Find where the given text appears and provide that cell's center as (X, Y) coordinate. 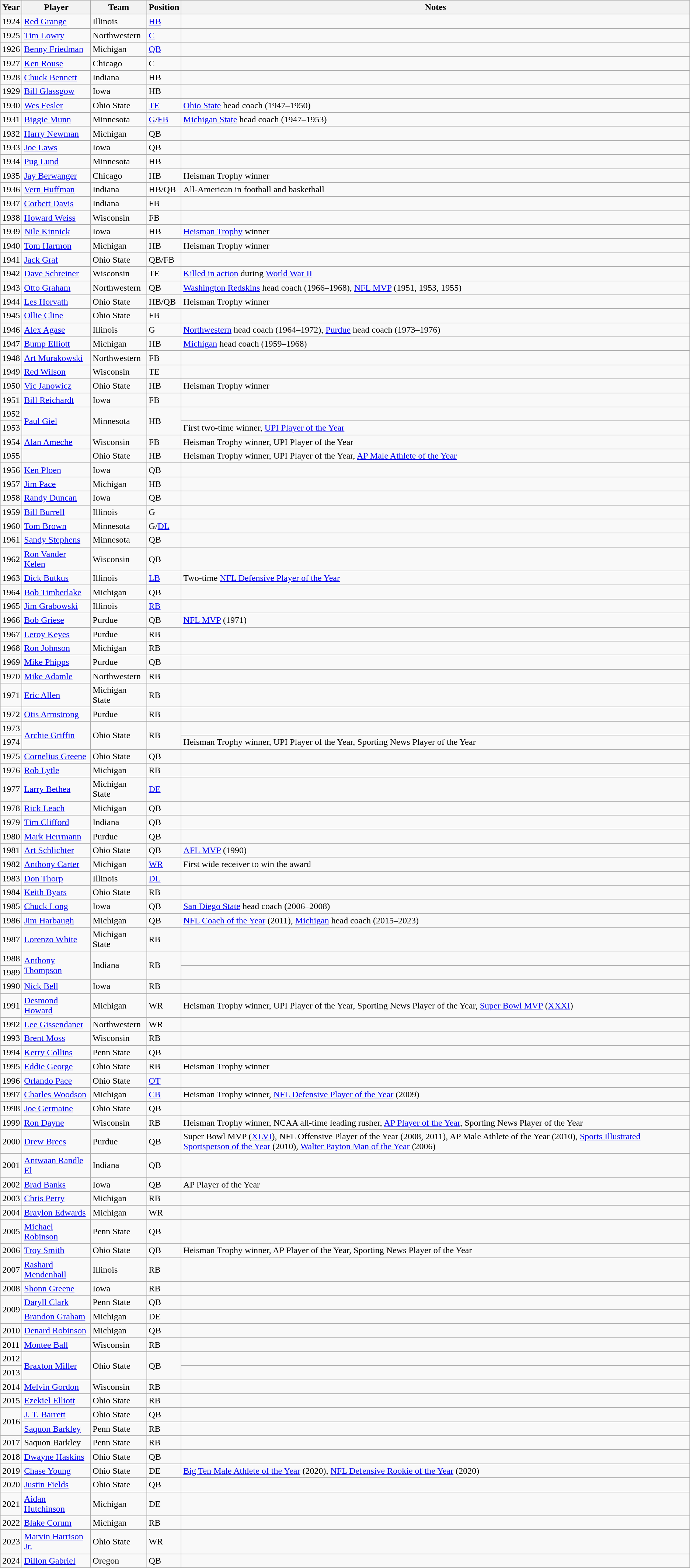
1958 (11, 498)
2002 (11, 1185)
Daryll Clark (56, 1302)
1974 (11, 742)
1976 (11, 770)
2001 (11, 1165)
1959 (11, 512)
1937 (11, 204)
1938 (11, 218)
AP Player of the Year (436, 1185)
1973 (11, 728)
1970 (11, 676)
1947 (11, 344)
Troy Smith (56, 1250)
1998 (11, 1108)
Ollie Cline (56, 316)
Jim Grabowski (56, 606)
QB/FB (164, 260)
Chuck Bennett (56, 77)
Bob Griese (56, 620)
Bob Timberlake (56, 592)
G/DL (164, 526)
Kerry Collins (56, 1052)
1984 (11, 892)
1926 (11, 49)
Braxton Miller (56, 1365)
Brent Moss (56, 1038)
Aidan Hutchinson (56, 1504)
2023 (11, 1542)
1957 (11, 484)
Denard Robinson (56, 1330)
Tom Brown (56, 526)
1977 (11, 789)
San Diego State head coach (2006–2008) (436, 906)
Eric Allen (56, 695)
1995 (11, 1066)
Jack Graf (56, 260)
Big Ten Male Athlete of the Year (2020), NFL Defensive Rookie of the Year (2020) (436, 1471)
1953 (11, 428)
Ron Johnson (56, 648)
1980 (11, 836)
Dillon Gabriel (56, 1561)
2017 (11, 1443)
1962 (11, 559)
Vern Huffman (56, 190)
Don Thorp (56, 878)
Dick Butkus (56, 578)
1956 (11, 470)
1932 (11, 133)
Heisman Trophy winner, UPI Player of the Year (436, 442)
Braylon Edwards (56, 1213)
1969 (11, 662)
Anthony Carter (56, 864)
Northwestern head coach (1964–1972), Purdue head coach (1973–1976) (436, 330)
2021 (11, 1504)
2003 (11, 1199)
Jim Pace (56, 484)
Tim Lowry (56, 35)
1979 (11, 822)
Position (164, 7)
1985 (11, 906)
Ken Ploen (56, 470)
Notes (436, 7)
Alex Agase (56, 330)
Charles Woodson (56, 1094)
1948 (11, 358)
Joe Germaine (56, 1108)
Red Wilson (56, 372)
1944 (11, 302)
1986 (11, 920)
Player (56, 7)
1978 (11, 808)
Nile Kinnick (56, 232)
Michael Robinson (56, 1232)
Heisman Trophy winner, NCAA all-time leading rusher, AP Player of the Year, Sporting News Player of the Year (436, 1122)
All-American in football and basketball (436, 190)
Oregon (119, 1561)
1989 (11, 972)
Lorenzo White (56, 939)
Jim Harbaugh (56, 920)
LB (164, 578)
Rashard Mendenhall (56, 1269)
1961 (11, 540)
2006 (11, 1250)
Michigan head coach (1959–1968) (436, 344)
2014 (11, 1387)
2012 (11, 1358)
Vic Janowicz (56, 386)
2005 (11, 1232)
Montee Ball (56, 1344)
Corbett Davis (56, 204)
Team (119, 7)
Art Schlichter (56, 850)
Jay Berwanger (56, 176)
Ron Dayne (56, 1122)
2020 (11, 1485)
2000 (11, 1142)
Harry Newman (56, 133)
1992 (11, 1024)
1925 (11, 35)
Cornelius Greene (56, 756)
1994 (11, 1052)
Orlando Pace (56, 1080)
1983 (11, 878)
Drew Brees (56, 1142)
Rick Leach (56, 808)
J. T. Barrett (56, 1415)
2010 (11, 1330)
Melvin Gordon (56, 1387)
Killed in action during World War II (436, 274)
Chuck Long (56, 906)
Heisman Trophy winner, UPI Player of the Year, AP Male Athlete of the Year (436, 456)
Archie Griffin (56, 735)
1949 (11, 372)
1934 (11, 161)
Ken Rouse (56, 63)
Ron Vander Kelen (56, 559)
Rob Lytle (56, 770)
Mike Adamle (56, 676)
Wes Fesler (56, 105)
1972 (11, 714)
Joe Laws (56, 147)
Art Murakowski (56, 358)
Pug Lund (56, 161)
Les Horvath (56, 302)
Marvin Harrison Jr. (56, 1542)
Randy Duncan (56, 498)
1943 (11, 288)
1988 (11, 958)
1960 (11, 526)
Lee Gissendaner (56, 1024)
Antwaan Randle El (56, 1165)
Washington Redskins head coach (1966–1968), NFL MVP (1951, 1953, 1955) (436, 288)
2016 (11, 1422)
Brandon Graham (56, 1316)
First wide receiver to win the award (436, 864)
NFL MVP (1971) (436, 620)
CB (164, 1094)
Heisman Trophy winner, AP Player of the Year, Sporting News Player of the Year (436, 1250)
Michigan State head coach (1947–1953) (436, 119)
Heisman Trophy winner, UPI Player of the Year, Sporting News Player of the Year, Super Bowl MVP (XXXI) (436, 1006)
1936 (11, 190)
Ezekiel Elliott (56, 1401)
1929 (11, 91)
2015 (11, 1401)
1991 (11, 1006)
Ohio State head coach (1947–1950) (436, 105)
1982 (11, 864)
DL (164, 878)
NFL Coach of the Year (2011), Michigan head coach (2015–2023) (436, 920)
Dwayne Haskins (56, 1457)
1996 (11, 1080)
2022 (11, 1523)
1975 (11, 756)
2019 (11, 1471)
Sandy Stephens (56, 540)
1931 (11, 119)
Biggie Munn (56, 119)
Heisman Trophy winner, UPI Player of the Year, Sporting News Player of the Year (436, 742)
1939 (11, 232)
G/FB (164, 119)
Keith Byars (56, 892)
Justin Fields (56, 1485)
1967 (11, 634)
Benny Friedman (56, 49)
Bill Glassgow (56, 91)
Otis Armstrong (56, 714)
1951 (11, 400)
Shonn Greene (56, 1288)
1941 (11, 260)
Tom Harmon (56, 246)
Larry Bethea (56, 789)
1990 (11, 986)
Bump Elliott (56, 344)
Dave Schreiner (56, 274)
1964 (11, 592)
Two-time NFL Defensive Player of the Year (436, 578)
1954 (11, 442)
AFL MVP (1990) (436, 850)
1928 (11, 77)
Leroy Keyes (56, 634)
1999 (11, 1122)
Brad Banks (56, 1185)
1927 (11, 63)
1987 (11, 939)
Nick Bell (56, 986)
2009 (11, 1309)
Red Grange (56, 21)
Alan Ameche (56, 442)
Blake Corum (56, 1523)
1981 (11, 850)
Desmond Howard (56, 1006)
Otto Graham (56, 288)
1965 (11, 606)
Mike Phipps (56, 662)
1952 (11, 414)
Chase Young (56, 1471)
Mark Herrmann (56, 836)
OT (164, 1080)
1930 (11, 105)
Paul Giel (56, 421)
2007 (11, 1269)
1955 (11, 456)
2011 (11, 1344)
Eddie George (56, 1066)
1971 (11, 695)
1997 (11, 1094)
Anthony Thompson (56, 965)
First two-time winner, UPI Player of the Year (436, 428)
2013 (11, 1372)
Howard Weiss (56, 218)
1940 (11, 246)
2018 (11, 1457)
1945 (11, 316)
Tim Clifford (56, 822)
1946 (11, 330)
1966 (11, 620)
1968 (11, 648)
1942 (11, 274)
Heisman Trophy winner, NFL Defensive Player of the Year (2009) (436, 1094)
2024 (11, 1561)
Year (11, 7)
Chris Perry (56, 1199)
2004 (11, 1213)
1993 (11, 1038)
1963 (11, 578)
2008 (11, 1288)
1935 (11, 176)
1950 (11, 386)
Bill Reichardt (56, 400)
1933 (11, 147)
Bill Burrell (56, 512)
1924 (11, 21)
